Capture the cell that displays the provided text and extract its (x, y) central coordinate. 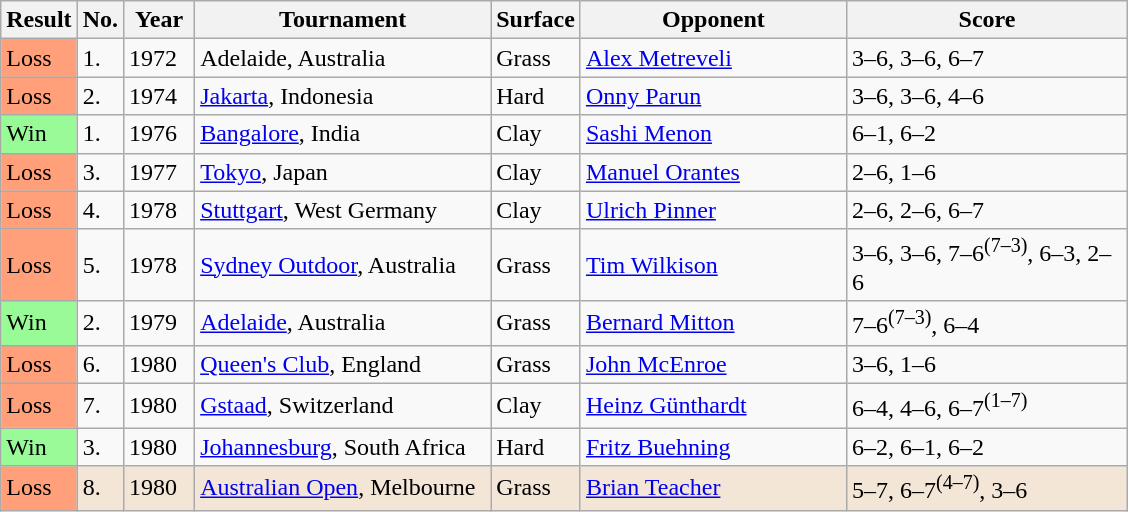
Sashi Menon (713, 134)
Heinz Günthardt (713, 406)
John McEnroe (713, 364)
2–6, 1–6 (986, 172)
3–6, 1–6 (986, 364)
Result (39, 20)
Fritz Buehning (713, 447)
Bernard Mitton (713, 324)
Australian Open, Melbourne (343, 488)
6–1, 6–2 (986, 134)
Year (160, 20)
Tokyo, Japan (343, 172)
Tim Wilkison (713, 265)
5–7, 6–7(4–7), 3–6 (986, 488)
Surface (536, 20)
Stuttgart, West Germany (343, 210)
3–6, 3–6, 6–7 (986, 58)
Sydney Outdoor, Australia (343, 265)
1979 (160, 324)
Gstaad, Switzerland (343, 406)
Bangalore, India (343, 134)
6–2, 6–1, 6–2 (986, 447)
2–6, 2–6, 6–7 (986, 210)
6. (100, 364)
Alex Metreveli (713, 58)
3–6, 3–6, 7–6(7–3), 6–3, 2–6 (986, 265)
Jakarta, Indonesia (343, 96)
8. (100, 488)
No. (100, 20)
Tournament (343, 20)
Queen's Club, England (343, 364)
Brian Teacher (713, 488)
5. (100, 265)
1972 (160, 58)
Johannesburg, South Africa (343, 447)
7–6(7–3), 6–4 (986, 324)
Ulrich Pinner (713, 210)
1976 (160, 134)
Onny Parun (713, 96)
3–6, 3–6, 4–6 (986, 96)
1977 (160, 172)
7. (100, 406)
4. (100, 210)
6–4, 4–6, 6–7(1–7) (986, 406)
Manuel Orantes (713, 172)
Score (986, 20)
Opponent (713, 20)
1974 (160, 96)
